For the text-containing cell, return its midpoint in (x, y) coordinate format. 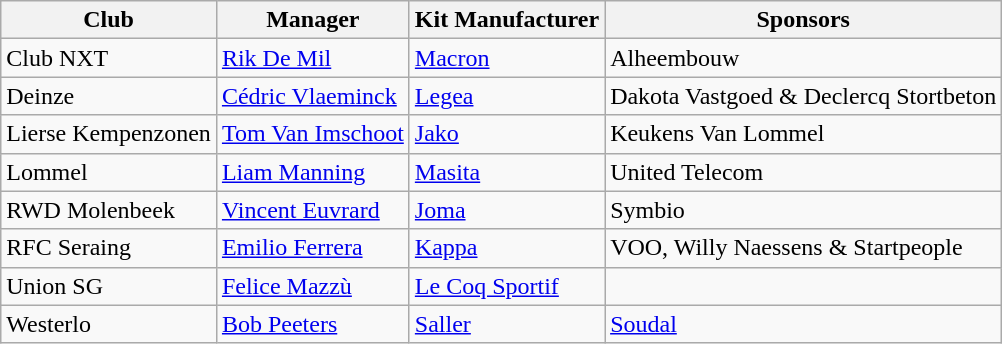
Rik De Mil (312, 58)
Westerlo (109, 324)
VOO, Willy Naessens & Startpeople (804, 248)
Saller (506, 324)
United Telecom (804, 172)
Dakota Vastgoed & Declercq Stortbeton (804, 96)
Kappa (506, 248)
Keukens Van Lommel (804, 134)
Vincent Euvrard (312, 210)
Liam Manning (312, 172)
Club NXT (109, 58)
Alheembouw (804, 58)
RWD Molenbeek (109, 210)
Legea (506, 96)
Kit Manufacturer (506, 20)
Club (109, 20)
Lierse Kempenzonen (109, 134)
Tom Van Imschoot (312, 134)
Union SG (109, 286)
Macron (506, 58)
Deinze (109, 96)
Jako (506, 134)
Manager (312, 20)
Joma (506, 210)
Le Coq Sportif (506, 286)
Symbio (804, 210)
Lommel (109, 172)
Sponsors (804, 20)
Cédric Vlaeminck (312, 96)
Masita (506, 172)
Bob Peeters (312, 324)
Soudal (804, 324)
Felice Mazzù (312, 286)
RFC Seraing (109, 248)
Emilio Ferrera (312, 248)
